Determine the [x, y] coordinate at the center of the cell enclosing the given text.  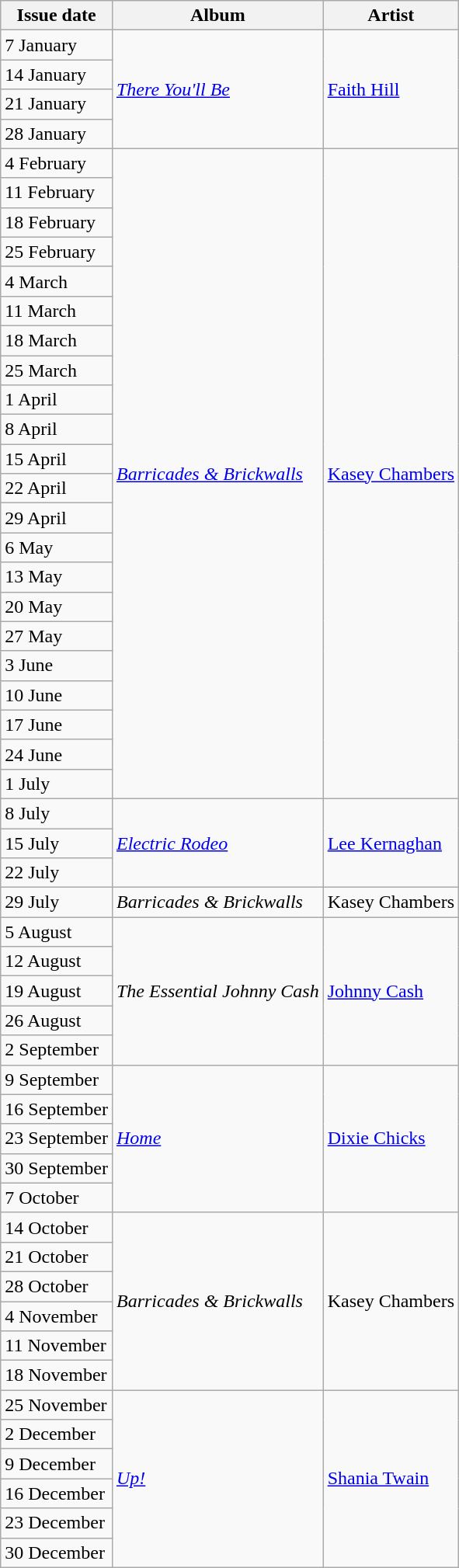
23 September [57, 1139]
16 September [57, 1109]
7 January [57, 45]
Dixie Chicks [391, 1139]
1 April [57, 400]
30 September [57, 1168]
2 December [57, 1434]
21 January [57, 104]
4 March [57, 281]
Lee Kernaghan [391, 843]
21 October [57, 1257]
30 December [57, 1552]
5 August [57, 932]
11 February [57, 193]
10 June [57, 695]
13 May [57, 577]
8 April [57, 429]
29 April [57, 518]
4 February [57, 163]
28 January [57, 134]
3 June [57, 666]
Up! [217, 1479]
25 March [57, 370]
25 November [57, 1405]
1 July [57, 784]
25 February [57, 252]
There You'll Be [217, 89]
9 September [57, 1080]
Issue date [57, 16]
4 November [57, 1316]
Johnny Cash [391, 991]
Album [217, 16]
14 October [57, 1227]
29 July [57, 902]
Electric Rodeo [217, 843]
18 March [57, 340]
16 December [57, 1493]
The Essential Johnny Cash [217, 991]
12 August [57, 961]
8 July [57, 813]
18 February [57, 222]
22 July [57, 873]
15 April [57, 459]
6 May [57, 548]
27 May [57, 636]
14 January [57, 75]
23 December [57, 1523]
26 August [57, 1020]
18 November [57, 1375]
Artist [391, 16]
24 June [57, 754]
22 April [57, 488]
2 September [57, 1050]
19 August [57, 991]
20 May [57, 607]
Shania Twain [391, 1479]
11 March [57, 311]
7 October [57, 1198]
11 November [57, 1346]
Home [217, 1139]
28 October [57, 1286]
15 July [57, 843]
Faith Hill [391, 89]
9 December [57, 1464]
17 June [57, 725]
